Provide the [x, y] coordinate of the cell's center where the given text is located.  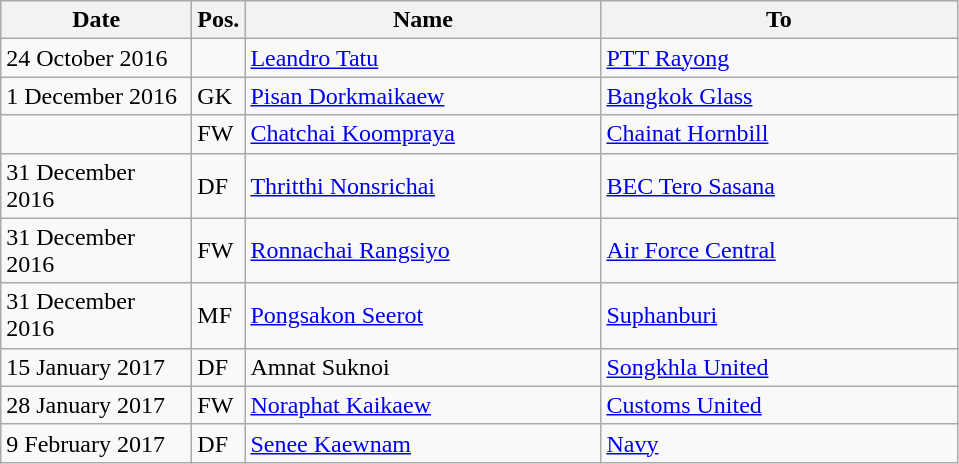
Chatchai Koompraya [423, 134]
1 December 2016 [96, 96]
To [779, 20]
28 January 2017 [96, 405]
PTT Rayong [779, 58]
9 February 2017 [96, 443]
GK [218, 96]
Noraphat Kaikaew [423, 405]
Senee Kaewnam [423, 443]
Suphanburi [779, 316]
Navy [779, 443]
MF [218, 316]
Bangkok Glass [779, 96]
Date [96, 20]
Leandro Tatu [423, 58]
Songkhla United [779, 367]
Ronnachai Rangsiyo [423, 250]
Name [423, 20]
Air Force Central [779, 250]
BEC Tero Sasana [779, 186]
Thritthi Nonsrichai [423, 186]
24 October 2016 [96, 58]
Chainat Hornbill [779, 134]
15 January 2017 [96, 367]
Pos. [218, 20]
Customs United [779, 405]
Pisan Dorkmaikaew [423, 96]
Pongsakon Seerot [423, 316]
Amnat Suknoi [423, 367]
